Capture the cell that displays the provided text and extract its [X, Y] central coordinate. 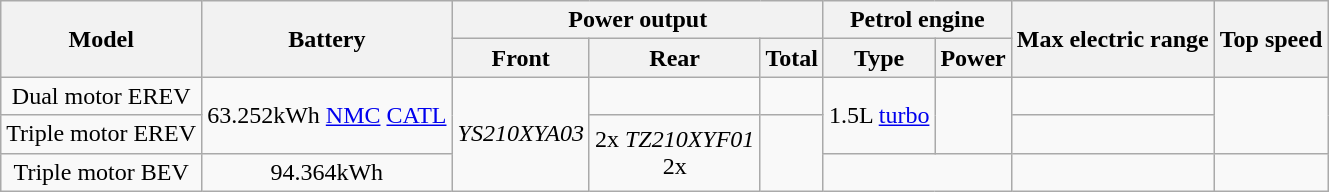
Model [102, 39]
1.5L turbo [879, 115]
Rear [674, 58]
63.252kWh NMC CATL [327, 115]
Power [973, 58]
Dual motor EREV [102, 96]
Triple motor BEV [102, 172]
Battery [327, 39]
YS210XYA03 [520, 134]
Petrol engine [917, 20]
94.364kWh [327, 172]
Type [879, 58]
Top speed [1271, 39]
Total [792, 58]
Front [520, 58]
2x TZ210XYF01 2x [674, 153]
Triple motor EREV [102, 134]
Power output [638, 20]
Max electric range [1112, 39]
